Capture the cell that displays the provided text and extract its [x, y] central coordinate. 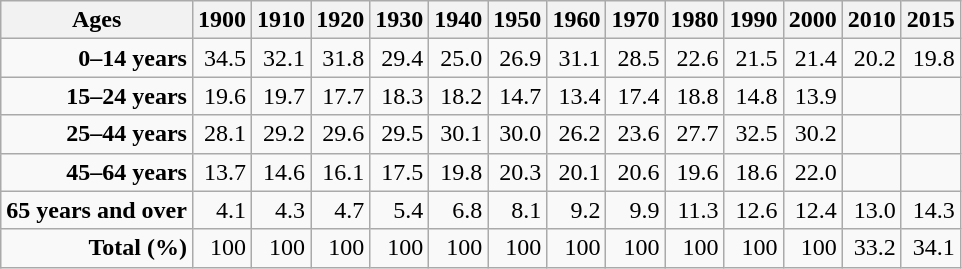
29.5 [400, 134]
30.0 [518, 134]
30.1 [458, 134]
1950 [518, 20]
21.5 [754, 58]
29.4 [400, 58]
1910 [282, 20]
17.5 [400, 172]
34.5 [222, 58]
13.9 [812, 96]
9.9 [636, 210]
25–44 years [97, 134]
15–24 years [97, 96]
22.0 [812, 172]
30.2 [812, 134]
1940 [458, 20]
14.3 [930, 210]
1960 [576, 20]
6.8 [458, 210]
29.6 [340, 134]
18.3 [400, 96]
18.6 [754, 172]
14.6 [282, 172]
1970 [636, 20]
5.4 [400, 210]
28.1 [222, 134]
8.1 [518, 210]
Total (%) [97, 248]
1920 [340, 20]
25.0 [458, 58]
31.1 [576, 58]
17.7 [340, 96]
19.7 [282, 96]
32.1 [282, 58]
13.7 [222, 172]
14.8 [754, 96]
Ages [97, 20]
20.6 [636, 172]
2015 [930, 20]
1990 [754, 20]
12.6 [754, 210]
1980 [694, 20]
13.4 [576, 96]
28.5 [636, 58]
9.2 [576, 210]
65 years and over [97, 210]
14.7 [518, 96]
21.4 [812, 58]
20.1 [576, 172]
2000 [812, 20]
34.1 [930, 248]
4.1 [222, 210]
2010 [872, 20]
22.6 [694, 58]
4.3 [282, 210]
1930 [400, 20]
45–64 years [97, 172]
26.2 [576, 134]
23.6 [636, 134]
32.5 [754, 134]
12.4 [812, 210]
33.2 [872, 248]
20.3 [518, 172]
16.1 [340, 172]
26.9 [518, 58]
29.2 [282, 134]
18.2 [458, 96]
1900 [222, 20]
27.7 [694, 134]
17.4 [636, 96]
0–14 years [97, 58]
13.0 [872, 210]
20.2 [872, 58]
31.8 [340, 58]
4.7 [340, 210]
18.8 [694, 96]
11.3 [694, 210]
